Provide the (X, Y) coordinate of the cell's center where the given text is located.  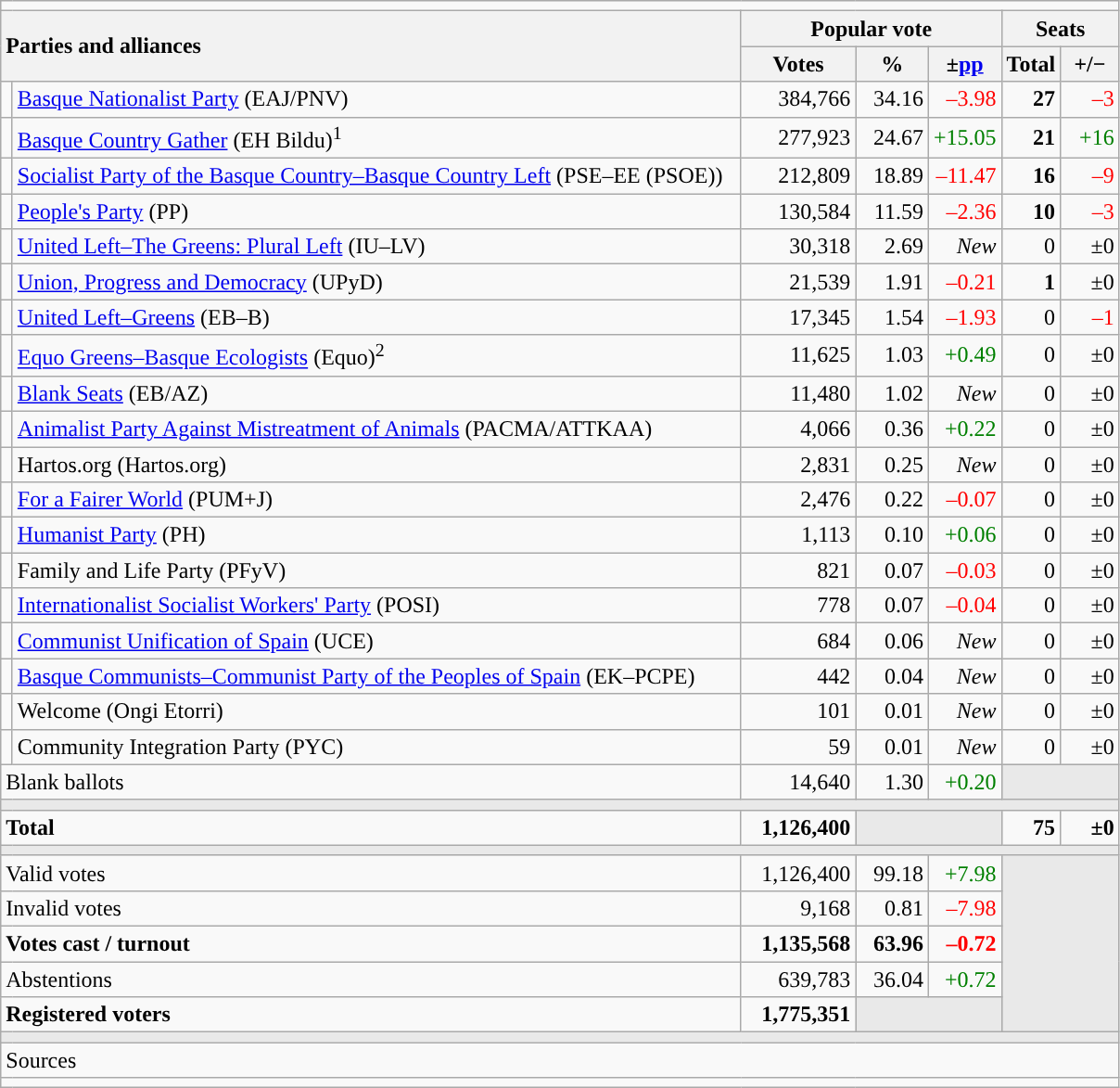
0.25 (892, 465)
Basque Nationalist Party (EAJ/PNV) (376, 99)
1.02 (892, 393)
821 (798, 570)
0.36 (892, 429)
0.10 (892, 535)
17,345 (798, 317)
1.54 (892, 317)
People's Party (PP) (376, 211)
Blank Seats (EB/AZ) (376, 393)
59 (798, 747)
1.30 (892, 782)
16 (1031, 176)
1,135,568 (798, 943)
11,480 (798, 393)
101 (798, 711)
–7.98 (964, 908)
1,113 (798, 535)
1.91 (892, 282)
Seats (1061, 29)
0.04 (892, 676)
99.18 (892, 873)
639,783 (798, 979)
+0.22 (964, 429)
Basque Communists–Communist Party of the Peoples of Spain (EK–PCPE) (376, 676)
–9 (1090, 176)
30,318 (798, 247)
Votes cast / turnout (371, 943)
–3.98 (964, 99)
Votes (798, 64)
63.96 (892, 943)
Basque Country Gather (EH Bildu)1 (376, 137)
10 (1031, 211)
24.67 (892, 137)
18.89 (892, 176)
+0.72 (964, 979)
21 (1031, 137)
Community Integration Party (PYC) (376, 747)
–2.36 (964, 211)
34.16 (892, 99)
–0.04 (964, 606)
Equo Greens–Basque Ecologists (Equo)2 (376, 356)
9,168 (798, 908)
+0.49 (964, 356)
Animalist Party Against Mistreatment of Animals (PACMA/ATTKAA) (376, 429)
+7.98 (964, 873)
Popular vote (872, 29)
212,809 (798, 176)
Registered voters (371, 1015)
11,625 (798, 356)
0.81 (892, 908)
Union, Progress and Democracy (UPyD) (376, 282)
1 (1031, 282)
For a Fairer World (PUM+J) (376, 500)
+/− (1090, 64)
±pp (964, 64)
Abstentions (371, 979)
+0.06 (964, 535)
Hartos.org (Hartos.org) (376, 465)
Valid votes (371, 873)
–11.47 (964, 176)
384,766 (798, 99)
130,584 (798, 211)
–0.03 (964, 570)
75 (1031, 827)
Blank ballots (371, 782)
442 (798, 676)
277,923 (798, 137)
United Left–Greens (EB–B) (376, 317)
1,775,351 (798, 1015)
2,831 (798, 465)
Family and Life Party (PFyV) (376, 570)
Sources (560, 1060)
–0.21 (964, 282)
0.22 (892, 500)
684 (798, 641)
21,539 (798, 282)
Internationalist Socialist Workers' Party (POSI) (376, 606)
0.06 (892, 641)
–1 (1090, 317)
–0.07 (964, 500)
Invalid votes (371, 908)
2.69 (892, 247)
27 (1031, 99)
–1.93 (964, 317)
Socialist Party of the Basque Country–Basque Country Left (PSE–EE (PSOE)) (376, 176)
+16 (1090, 137)
2,476 (798, 500)
Welcome (Ongi Etorri) (376, 711)
14,640 (798, 782)
11.59 (892, 211)
+0.20 (964, 782)
36.04 (892, 979)
1.03 (892, 356)
Humanist Party (PH) (376, 535)
% (892, 64)
United Left–The Greens: Plural Left (IU–LV) (376, 247)
778 (798, 606)
+15.05 (964, 137)
4,066 (798, 429)
Parties and alliances (371, 46)
–0.72 (964, 943)
Communist Unification of Spain (UCE) (376, 641)
